Capture the cell that displays the provided text and extract its [x, y] central coordinate. 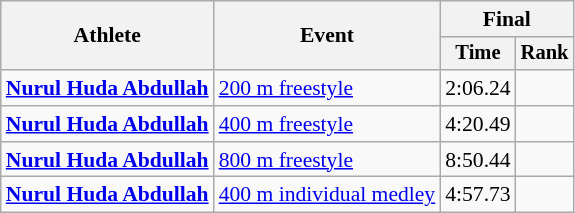
4:57.73 [478, 195]
Final [506, 19]
2:06.24 [478, 88]
Time [478, 54]
400 m freestyle [328, 124]
Event [328, 36]
4:20.49 [478, 124]
200 m freestyle [328, 88]
800 m freestyle [328, 160]
8:50.44 [478, 160]
Athlete [108, 36]
400 m individual medley [328, 195]
Rank [545, 54]
